Return [x, y] of the center of cell containing provided text 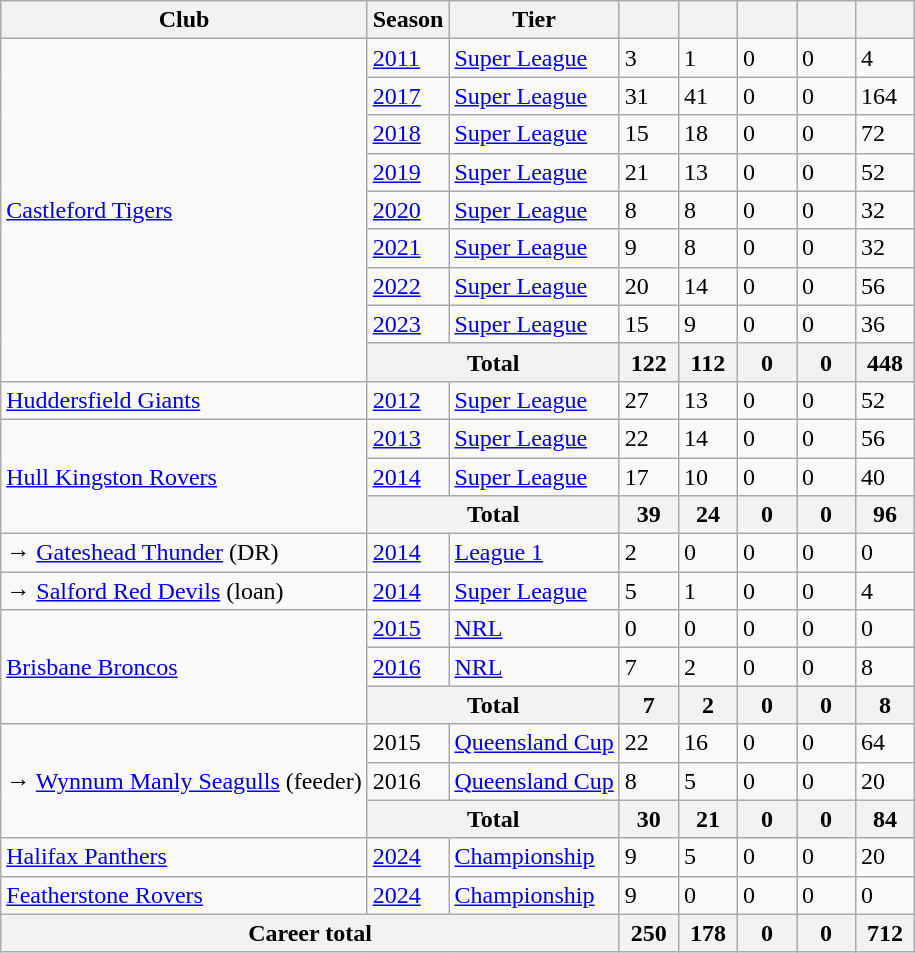
448 [886, 362]
League 1 [534, 553]
250 [648, 933]
31 [648, 96]
Career total [310, 933]
2020 [408, 210]
96 [886, 515]
2012 [408, 400]
2011 [408, 58]
17 [648, 477]
→ Salford Red Devils (loan) [184, 591]
2021 [408, 248]
18 [708, 134]
112 [708, 362]
2017 [408, 96]
Club [184, 20]
27 [648, 400]
2018 [408, 134]
122 [648, 362]
2022 [408, 286]
72 [886, 134]
Featherstone Rovers [184, 895]
Halifax Panthers [184, 857]
41 [708, 96]
2013 [408, 438]
10 [708, 477]
Tier [534, 20]
164 [886, 96]
→ Wynnum Manly Seagulls (feeder) [184, 781]
Castleford Tigers [184, 210]
40 [886, 477]
24 [708, 515]
Hull Kingston Rovers [184, 476]
Huddersfield Giants [184, 400]
84 [886, 819]
3 [648, 58]
712 [886, 933]
16 [708, 743]
Brisbane Broncos [184, 667]
36 [886, 324]
Season [408, 20]
39 [648, 515]
30 [648, 819]
→ Gateshead Thunder (DR) [184, 553]
178 [708, 933]
64 [886, 743]
2023 [408, 324]
2019 [408, 172]
